Scan for the cell matching the given text and deliver its (x, y) coordinate at center. 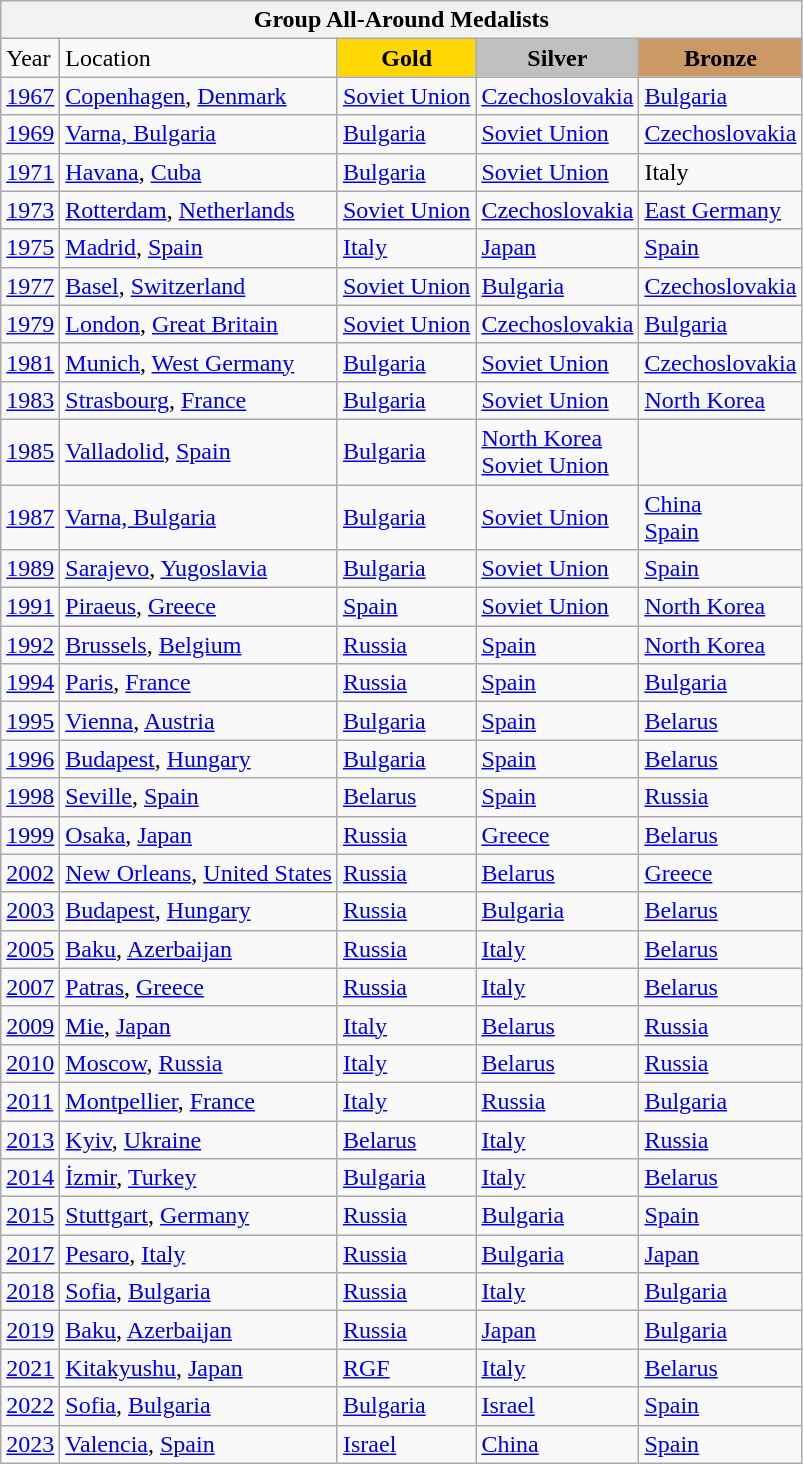
Kitakyushu, Japan (199, 1368)
1971 (30, 172)
1975 (30, 248)
1983 (30, 400)
Madrid, Spain (199, 248)
Basel, Switzerland (199, 286)
2007 (30, 987)
Group All-Around Medalists (402, 20)
Silver (558, 58)
1998 (30, 797)
2015 (30, 1216)
2005 (30, 949)
Valencia, Spain (199, 1444)
Gold (406, 58)
1967 (30, 96)
Mie, Japan (199, 1025)
2017 (30, 1254)
Brussels, Belgium (199, 645)
Sarajevo, Yugoslavia (199, 569)
1996 (30, 759)
2002 (30, 873)
Copenhagen, Denmark (199, 96)
Valladolid, Spain (199, 452)
1999 (30, 835)
1989 (30, 569)
1987 (30, 516)
RGF (406, 1368)
2009 (30, 1025)
Strasbourg, France (199, 400)
1973 (30, 210)
North Korea Soviet Union (558, 452)
Location (199, 58)
1994 (30, 683)
2022 (30, 1406)
1985 (30, 452)
Piraeus, Greece (199, 607)
China (558, 1444)
Pesaro, Italy (199, 1254)
2018 (30, 1292)
Vienna, Austria (199, 721)
1979 (30, 324)
Seville, Spain (199, 797)
2013 (30, 1139)
2023 (30, 1444)
Havana, Cuba (199, 172)
1992 (30, 645)
East Germany (720, 210)
1969 (30, 134)
Bronze (720, 58)
2021 (30, 1368)
1995 (30, 721)
İzmir, Turkey (199, 1178)
1991 (30, 607)
Year (30, 58)
Munich, West Germany (199, 362)
China Spain (720, 516)
Rotterdam, Netherlands (199, 210)
Osaka, Japan (199, 835)
Stuttgart, Germany (199, 1216)
Moscow, Russia (199, 1063)
2010 (30, 1063)
2003 (30, 911)
London, Great Britain (199, 324)
Kyiv, Ukraine (199, 1139)
2011 (30, 1101)
Patras, Greece (199, 987)
2014 (30, 1178)
Paris, France (199, 683)
1981 (30, 362)
Montpellier, France (199, 1101)
New Orleans, United States (199, 873)
1977 (30, 286)
2019 (30, 1330)
